From the cell containing the given text, extract its center point as (x, y) coordinate. 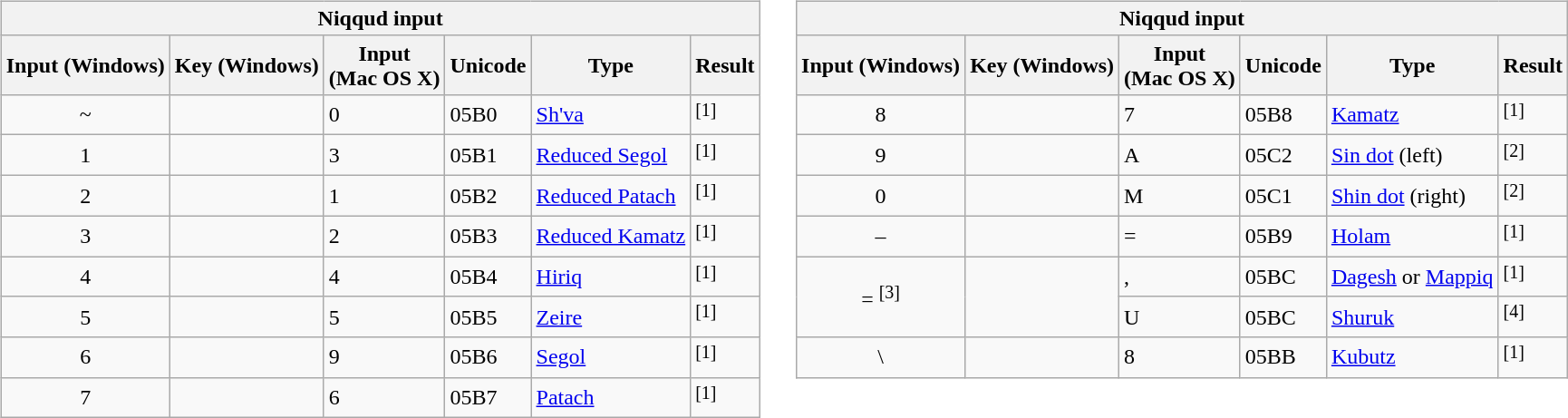
Reduced Segol (611, 156)
Dagesh or Mappiq (1412, 277)
05C1 (1283, 196)
Zeire (611, 317)
Hiriq (611, 277)
05B7 (488, 397)
[4] (1533, 317)
05BB (1283, 357)
= [3] (881, 297)
Shuruk (1412, 317)
Holam (1412, 236)
Reduced Patach (611, 196)
M (1180, 196)
05B1 (488, 156)
05C2 (1283, 156)
Kamatz (1412, 114)
= (1180, 236)
05B2 (488, 196)
, (1180, 277)
Sin dot (left) (1412, 156)
A (1180, 156)
Kubutz (1412, 357)
05B9 (1283, 236)
Patach (611, 397)
Reduced Kamatz (611, 236)
05B3 (488, 236)
\ (881, 357)
~ (85, 114)
05B6 (488, 357)
– (881, 236)
Sh'va (611, 114)
05B5 (488, 317)
Shin dot (right) (1412, 196)
05B4 (488, 277)
05B8 (1283, 114)
U (1180, 317)
Segol (611, 357)
05B0 (488, 114)
